Extract the [x, y] coordinate from the center of the cell holding the provided text.  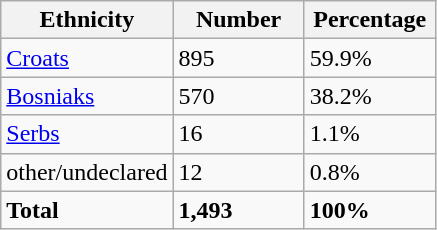
other/undeclared [87, 172]
100% [370, 210]
Bosniaks [87, 96]
0.8% [370, 172]
1,493 [238, 210]
895 [238, 58]
59.9% [370, 58]
38.2% [370, 96]
1.1% [370, 134]
16 [238, 134]
12 [238, 172]
Serbs [87, 134]
Total [87, 210]
Ethnicity [87, 20]
Percentage [370, 20]
Number [238, 20]
570 [238, 96]
Croats [87, 58]
